Detect which cell encompasses the target text, then output its [x, y] center coordinate. 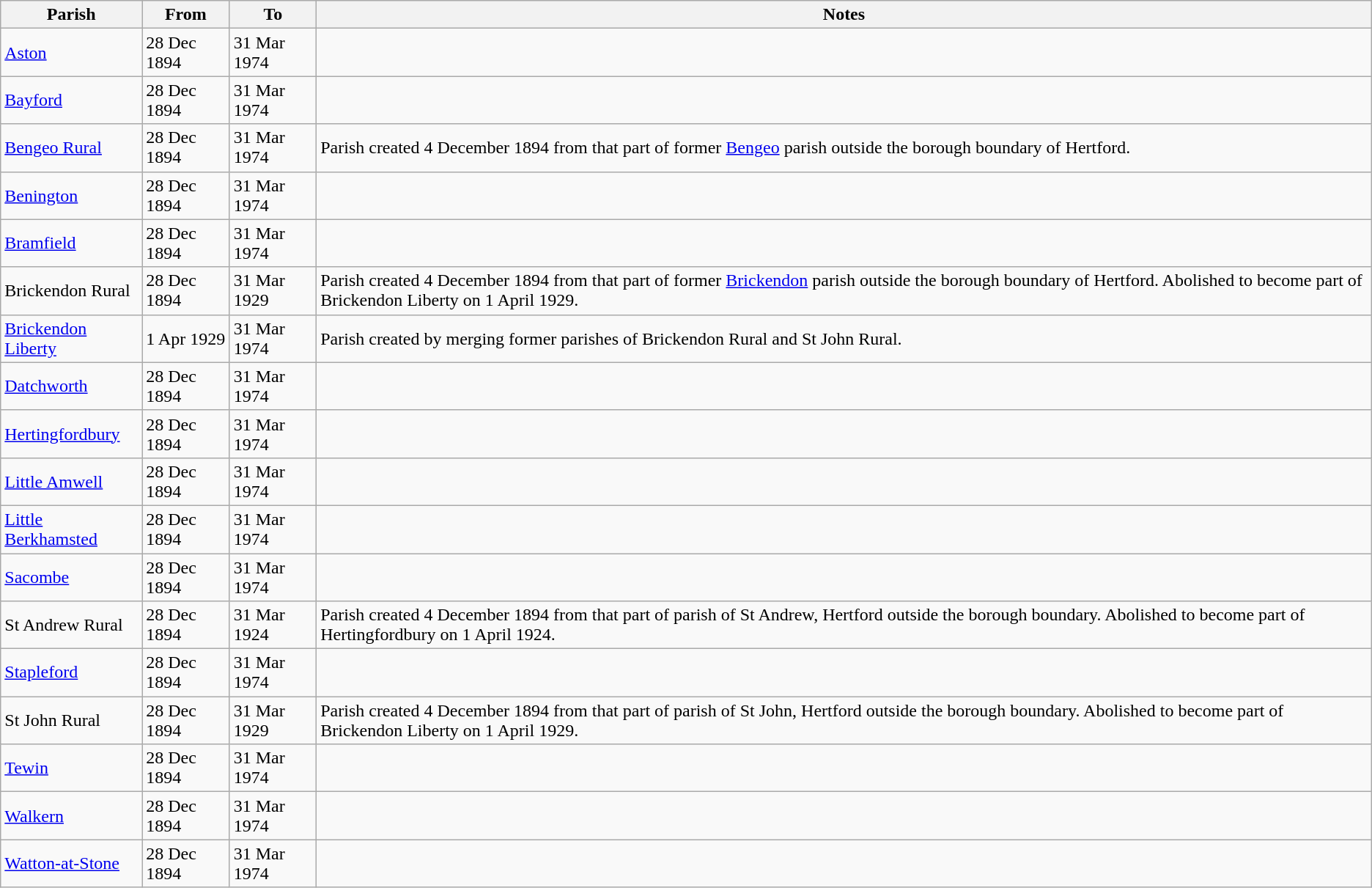
Bayford [72, 100]
Bramfield [72, 243]
Parish created 4 December 1894 from that part of former Bengeo parish outside the borough boundary of Hertford. [844, 148]
St Andrew Rural [72, 625]
Brickendon Liberty [72, 339]
To [273, 15]
Little Berkhamsted [72, 529]
Brickendon Rural [72, 290]
Watton-at-Stone [72, 864]
Sacombe [72, 576]
Aston [72, 53]
31 Mar 1924 [273, 625]
Bengeo Rural [72, 148]
Parish [72, 15]
Benington [72, 195]
Datchworth [72, 386]
Notes [844, 15]
Hertingfordbury [72, 434]
Tewin [72, 768]
From [186, 15]
St John Rural [72, 720]
Parish created by merging former parishes of Brickendon Rural and St John Rural. [844, 339]
Little Amwell [72, 481]
Walkern [72, 815]
1 Apr 1929 [186, 339]
Stapleford [72, 673]
